Search for the cell housing the specified text and yield its (X, Y) center coordinate. 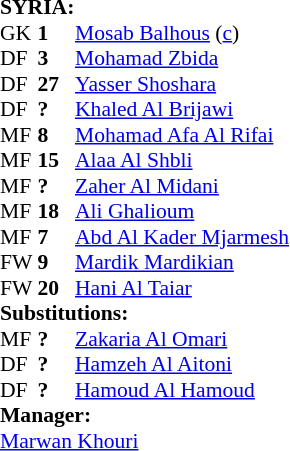
Hani Al Taiar (182, 288)
Hamzeh Al Aitoni (182, 365)
Mosab Balhous (c) (182, 33)
Ali Ghalioum (182, 211)
GK (19, 33)
Substitutions: (144, 313)
Manager: (144, 415)
7 (57, 237)
Hamoud Al Hamoud (182, 390)
Zakaria Al Omari (182, 339)
27 (57, 84)
Khaled Al Brijawi (182, 109)
1 (57, 33)
20 (57, 288)
Abd Al Kader Mjarmesh (182, 237)
Alaa Al Shbli (182, 161)
Zaher Al Midani (182, 186)
Mardik Mardikian (182, 263)
Mohamad Zbida (182, 59)
9 (57, 263)
18 (57, 211)
3 (57, 59)
15 (57, 161)
Yasser Shoshara (182, 84)
Mohamad Afa Al Rifai (182, 135)
8 (57, 135)
